Locate the cell with the specified text and output its (X, Y) center coordinate. 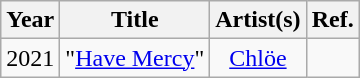
Artist(s) (258, 20)
Title (135, 20)
2021 (30, 58)
"Have Mercy" (135, 58)
Year (30, 20)
Ref. (332, 20)
Chlöe (258, 58)
